For the text-containing cell, return its midpoint in (X, Y) coordinate format. 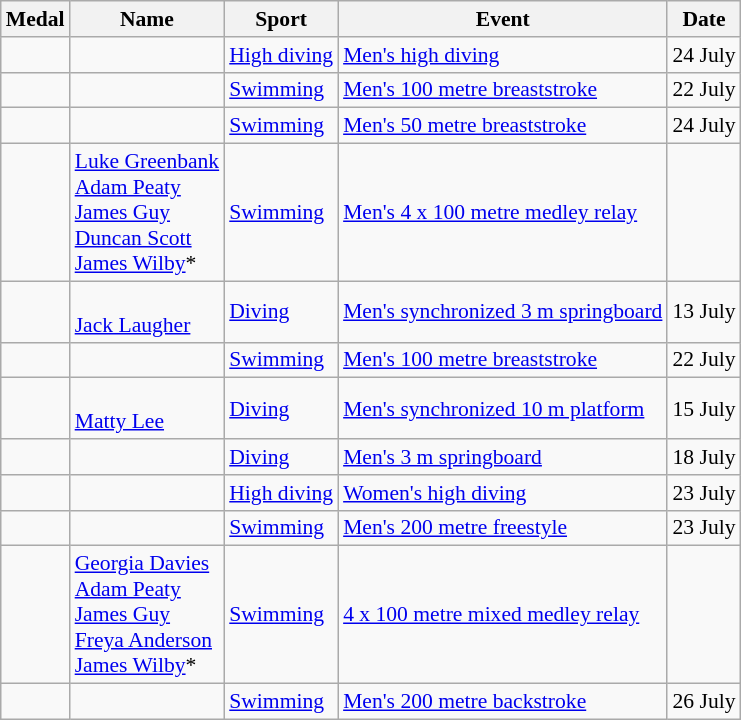
Medal (36, 19)
Men's 200 metre backstroke (502, 702)
Name (148, 19)
Event (502, 19)
18 July (704, 457)
13 July (704, 312)
Men's 4 x 100 metre medley relay (502, 213)
Men's 3 m springboard (502, 457)
Luke GreenbankAdam PeatyJames GuyDuncan ScottJames Wilby* (148, 213)
15 July (704, 408)
Georgia DaviesAdam PeatyJames GuyFreya AndersonJames Wilby* (148, 615)
4 x 100 metre mixed medley relay (502, 615)
Men's 200 metre freestyle (502, 528)
Men's high diving (502, 55)
Date (704, 19)
Sport (281, 19)
Jack Laugher (148, 312)
Men's synchronized 10 m platform (502, 408)
Men's 50 metre breaststroke (502, 126)
26 July (704, 702)
Matty Lee (148, 408)
Women's high diving (502, 493)
Men's synchronized 3 m springboard (502, 312)
